Provide the [x, y] coordinate of the cell's center where the given text is located.  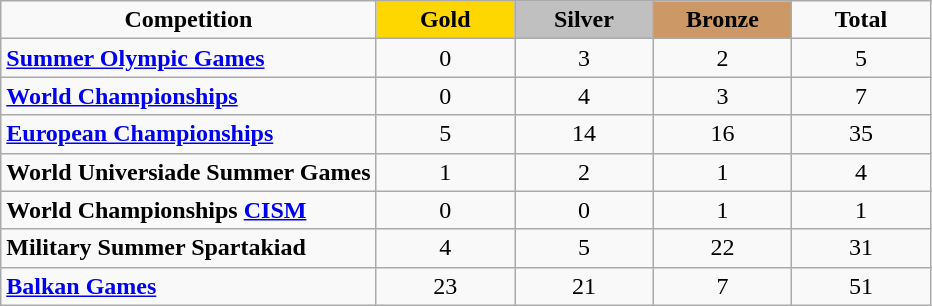
European Championships [188, 134]
Silver [584, 20]
22 [722, 248]
51 [862, 286]
Bronze [722, 20]
Summer Olympic Games [188, 58]
World Championships [188, 96]
World Championships CISM [188, 210]
Balkan Games [188, 286]
35 [862, 134]
Military Summer Spartakiad [188, 248]
21 [584, 286]
16 [722, 134]
23 [446, 286]
Total [862, 20]
World Universiade Summer Games [188, 172]
31 [862, 248]
Gold [446, 20]
Competition [188, 20]
14 [584, 134]
